From the cell containing the given text, extract its center point as [X, Y] coordinate. 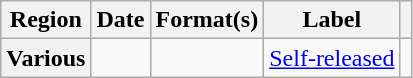
Format(s) [207, 20]
Region [46, 20]
Date [120, 20]
Label [332, 20]
Various [46, 58]
Self-released [332, 58]
